Return the (X, Y) coordinate for the center point of the cell that contains the specified text.  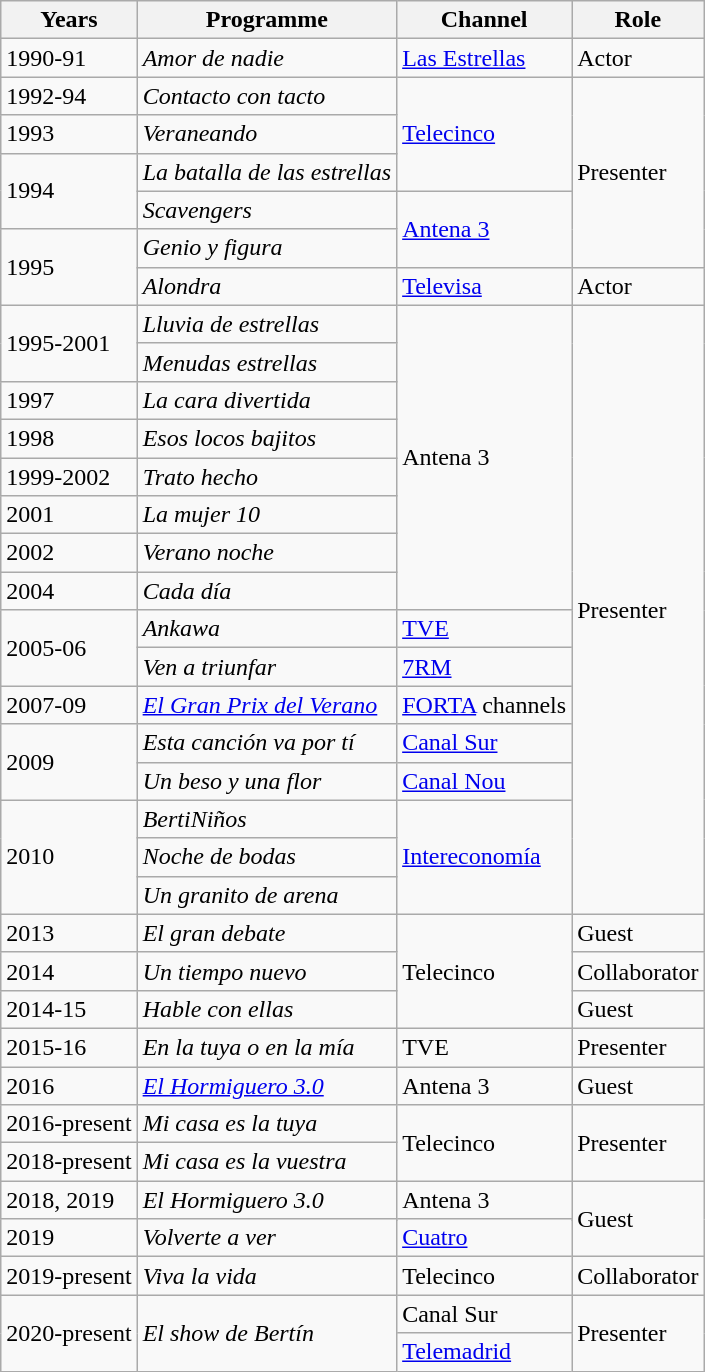
La cara divertida (267, 400)
Veraneando (267, 134)
Alondra (267, 286)
7RM (484, 667)
2020-present (69, 1333)
Programme (267, 20)
Menudas estrellas (267, 362)
2015-16 (69, 1047)
En la tuya o en la mía (267, 1047)
Canal Nou (484, 781)
2009 (69, 762)
Amor de nadie (267, 58)
2005-06 (69, 648)
2019-present (69, 1276)
Verano noche (267, 553)
Hable con ellas (267, 1009)
Cada día (267, 591)
Mi casa es la tuya (267, 1124)
1994 (69, 191)
Las Estrellas (484, 58)
1993 (69, 134)
1998 (69, 438)
2018, 2019 (69, 1200)
2013 (69, 933)
El Gran Prix del Verano (267, 705)
Mi casa es la vuestra (267, 1162)
Cuatro (484, 1238)
Ankawa (267, 629)
2002 (69, 553)
La batalla de las estrellas (267, 172)
2007-09 (69, 705)
2004 (69, 591)
Years (69, 20)
1995-2001 (69, 343)
El show de Bertín (267, 1333)
Role (638, 20)
Volverte a ver (267, 1238)
2016-present (69, 1124)
Esta canción va por tí (267, 743)
1995 (69, 267)
1990-91 (69, 58)
1997 (69, 400)
FORTA channels (484, 705)
La mujer 10 (267, 515)
Trato hecho (267, 477)
2001 (69, 515)
Scavengers (267, 210)
2018-present (69, 1162)
Lluvia de estrellas (267, 324)
2010 (69, 857)
1999-2002 (69, 477)
1992-94 (69, 96)
Un tiempo nuevo (267, 971)
BertiNiños (267, 819)
Un beso y una flor (267, 781)
Intereconomía (484, 857)
Televisa (484, 286)
Genio y figura (267, 248)
Noche de bodas (267, 857)
2016 (69, 1085)
Channel (484, 20)
2014-15 (69, 1009)
Viva la vida (267, 1276)
Ven a triunfar (267, 667)
Contacto con tacto (267, 96)
Esos locos bajitos (267, 438)
Un granito de arena (267, 895)
El gran debate (267, 933)
2019 (69, 1238)
Telemadrid (484, 1352)
2014 (69, 971)
